Determine the [X, Y] coordinate at the center of the cell enclosing the given text.  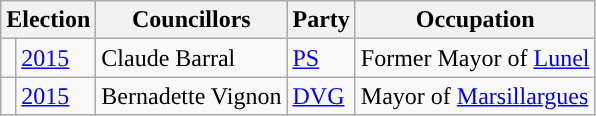
Former Mayor of Lunel [475, 58]
Mayor of Marsillargues [475, 96]
Claude Barral [192, 58]
Election [48, 20]
Councillors [192, 20]
Party [321, 20]
PS [321, 58]
Bernadette Vignon [192, 96]
DVG [321, 96]
Occupation [475, 20]
